Search for the cell housing the specified text and yield its [x, y] center coordinate. 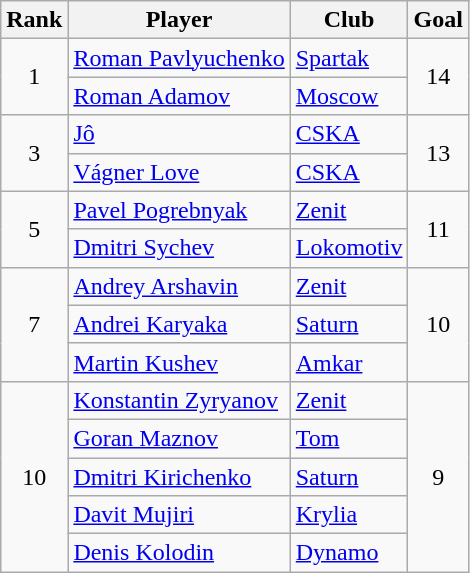
11 [438, 229]
Konstantin Zyryanov [179, 400]
7 [34, 324]
Lokomotiv [349, 248]
Pavel Pogrebnyak [179, 210]
13 [438, 153]
Tom [349, 438]
9 [438, 476]
Davit Mujiri [179, 515]
Denis Kolodin [179, 553]
Dynamo [349, 553]
Player [179, 20]
Roman Pavlyuchenko [179, 58]
Vágner Love [179, 172]
Club [349, 20]
Martin Kushev [179, 362]
Amkar [349, 362]
Roman Adamov [179, 96]
Jô [179, 134]
Spartak [349, 58]
5 [34, 229]
Goal [438, 20]
1 [34, 77]
Moscow [349, 96]
Krylia [349, 515]
Goran Maznov [179, 438]
3 [34, 153]
Dmitri Kirichenko [179, 477]
Andrei Karyaka [179, 324]
Rank [34, 20]
14 [438, 77]
Dmitri Sychev [179, 248]
Andrey Arshavin [179, 286]
